From the cell containing the given text, extract its center point as [X, Y] coordinate. 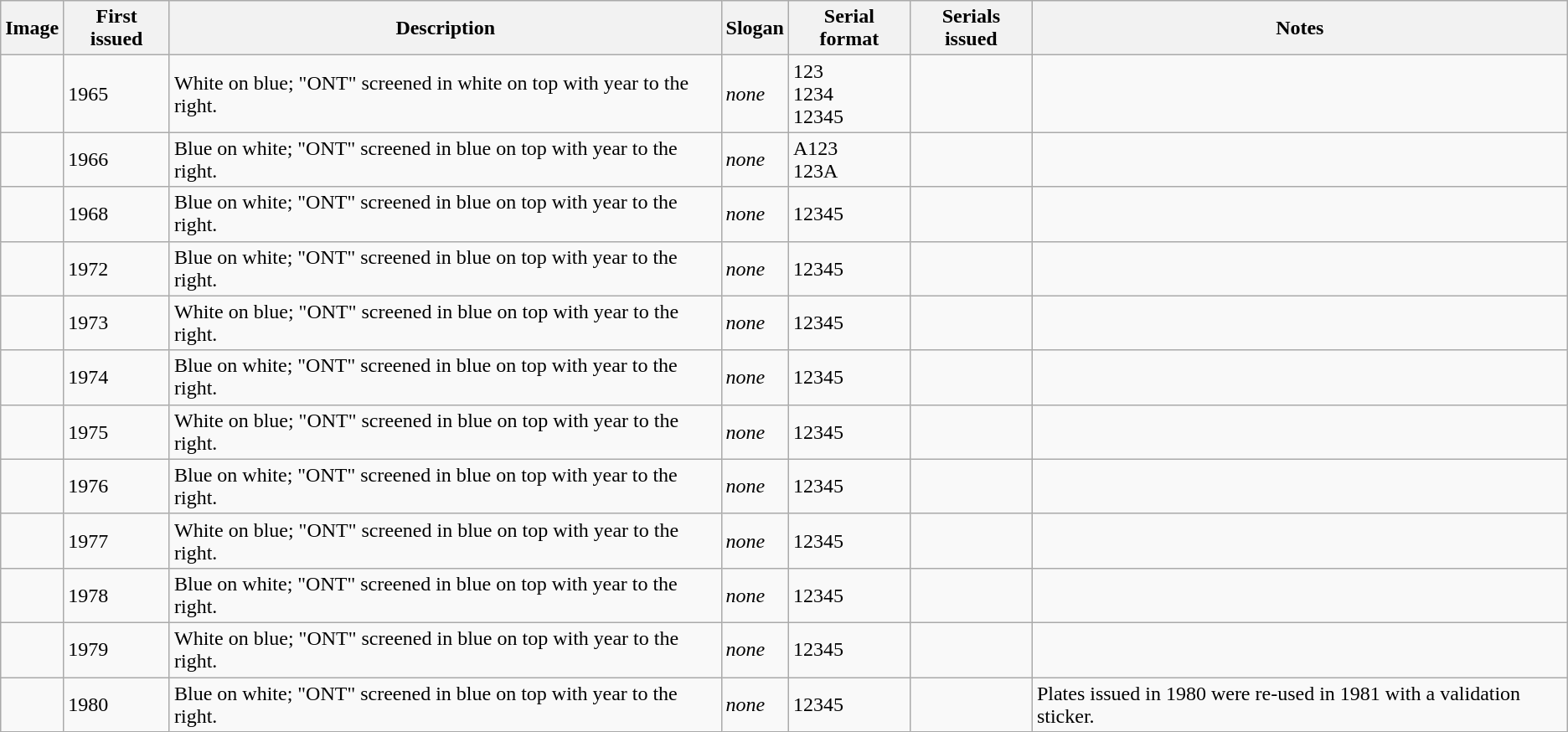
123 1234 12345 [849, 94]
Notes [1300, 28]
White on blue; "ONT" screened in white on top with year to the right. [446, 94]
1978 [117, 595]
Plates issued in 1980 were re-used in 1981 with a validation sticker. [1300, 704]
1973 [117, 323]
Description [446, 28]
1975 [117, 432]
1977 [117, 541]
Serials issued [971, 28]
Image [32, 28]
1980 [117, 704]
First issued [117, 28]
Serial format [849, 28]
1966 [117, 159]
1972 [117, 268]
1974 [117, 377]
1968 [117, 214]
1965 [117, 94]
Slogan [755, 28]
1976 [117, 486]
A123 123A [849, 159]
1979 [117, 650]
